Provide the [x, y] coordinate of the cell's center where the given text is located.  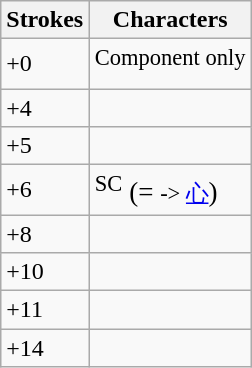
+10 [45, 272]
+0 [45, 64]
+6 [45, 190]
Component only [170, 64]
+14 [45, 348]
Characters [170, 20]
+5 [45, 146]
SC (= -> 心) [170, 190]
Strokes [45, 20]
+11 [45, 310]
+8 [45, 233]
+4 [45, 108]
